Scan for the cell matching the given text and deliver its (x, y) coordinate at center. 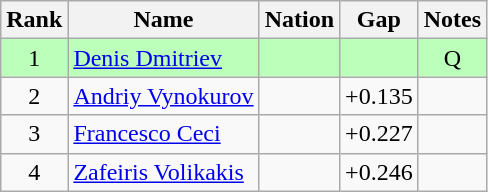
Notes (452, 20)
+0.246 (380, 172)
Q (452, 58)
3 (34, 134)
Nation (299, 20)
4 (34, 172)
+0.135 (380, 96)
2 (34, 96)
Rank (34, 20)
1 (34, 58)
Gap (380, 20)
+0.227 (380, 134)
Name (164, 20)
Andriy Vynokurov (164, 96)
Denis Dmitriev (164, 58)
Zafeiris Volikakis (164, 172)
Francesco Ceci (164, 134)
